Pinpoint the cell where the given text exists, returning its (X, Y) midpoint coordinate. 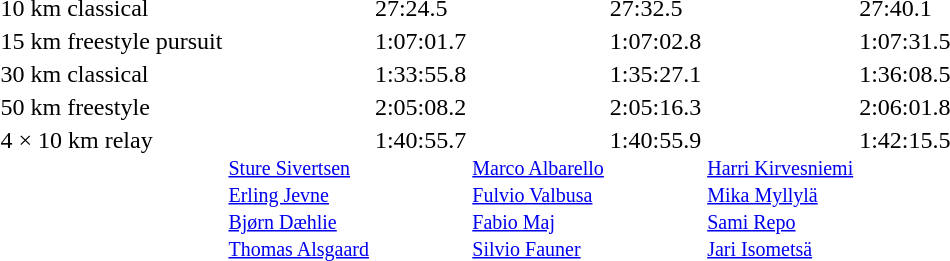
2:05:16.3 (655, 107)
2:05:08.2 (420, 107)
1:07:02.8 (655, 41)
1:33:55.8 (420, 74)
1:35:27.1 (655, 74)
1:07:01.7 (420, 41)
